Return (X, Y) of the center of cell containing provided text 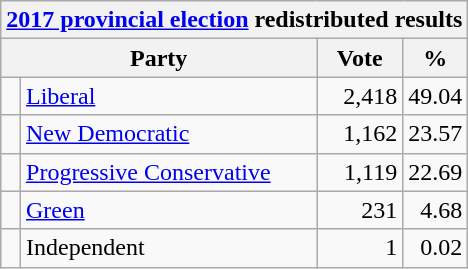
Vote (360, 58)
49.04 (436, 96)
Green (169, 210)
2,418 (360, 96)
1,162 (360, 134)
Liberal (169, 96)
New Democratic (169, 134)
% (436, 58)
231 (360, 210)
1 (360, 248)
23.57 (436, 134)
22.69 (436, 172)
Party (159, 58)
0.02 (436, 248)
Progressive Conservative (169, 172)
4.68 (436, 210)
2017 provincial election redistributed results (234, 20)
1,119 (360, 172)
Independent (169, 248)
